Output the [x, y] coordinate of the center of the cell containing the given text.  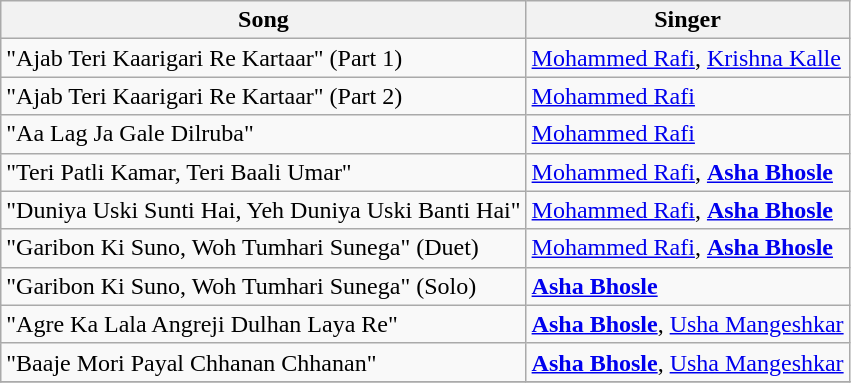
"Garibon Ki Suno, Woh Tumhari Sunega" (Duet) [264, 248]
Asha Bhosle [688, 286]
"Aa Lag Ja Gale Dilruba" [264, 134]
Song [264, 20]
"Ajab Teri Kaarigari Re Kartaar" (Part 2) [264, 96]
"Agre Ka Lala Angreji Dulhan Laya Re" [264, 324]
"Duniya Uski Sunti Hai, Yeh Duniya Uski Banti Hai" [264, 210]
"Baaje Mori Payal Chhanan Chhanan" [264, 362]
Mohammed Rafi, Krishna Kalle [688, 58]
"Garibon Ki Suno, Woh Tumhari Sunega" (Solo) [264, 286]
Singer [688, 20]
"Ajab Teri Kaarigari Re Kartaar" (Part 1) [264, 58]
"Teri Patli Kamar, Teri Baali Umar" [264, 172]
